Output the [x, y] coordinate of the center of the cell containing the given text.  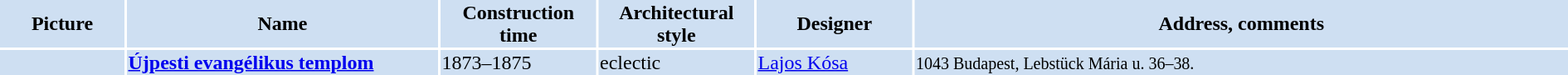
1873–1875 [519, 62]
Address, comments [1241, 23]
Újpesti evangélikus templom [282, 62]
1043 Budapest, Lebstück Mária u. 36–38. [1241, 62]
Designer [835, 23]
Lajos Kósa [835, 62]
eclectic [677, 62]
Construction time [519, 23]
Architectural style [677, 23]
Picture [62, 23]
Name [282, 23]
